Search for the cell housing the specified text and yield its (x, y) center coordinate. 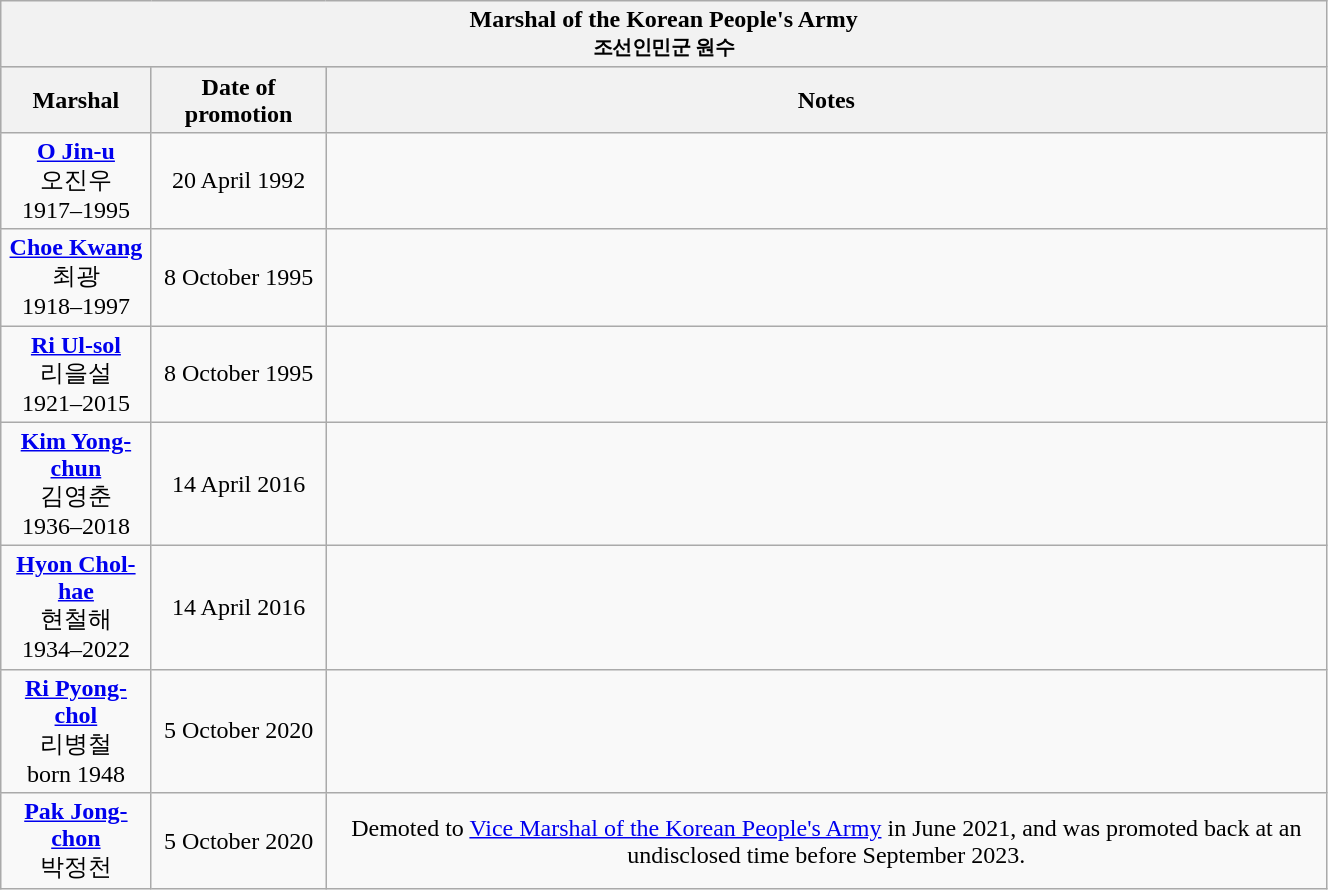
Marshal (76, 100)
20 April 1992 (238, 180)
Hyon Chol-hae현철해1934–2022 (76, 608)
Ri Pyong-chol리병철born 1948 (76, 731)
Kim Yong-chun김영춘1936–2018 (76, 484)
Ri Ul-sol리을설1921–2015 (76, 374)
Demoted to Vice Marshal of the Korean People's Army in June 2021, and was promoted back at an undisclosed time before September 2023. (826, 842)
Marshal of the Korean People's Army조선인민군 원수 (664, 34)
Notes (826, 100)
Pak Jong-chon박정천 (76, 842)
Choe Kwang최광1918–1997 (76, 278)
Date of promotion (238, 100)
O Jin-u오진우1917–1995 (76, 180)
